Extract the [X, Y] coordinate from the center of the cell holding the provided text.  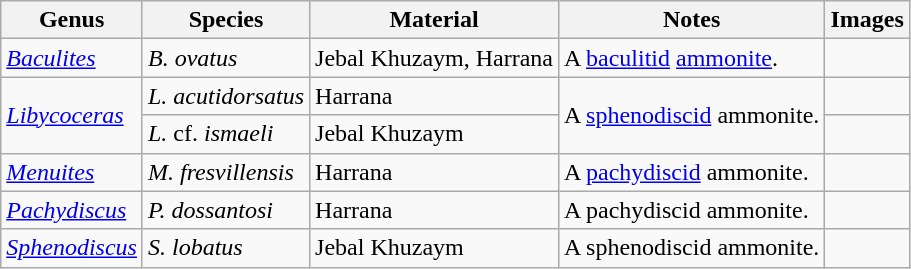
L. acutidorsatus [226, 96]
Genus [72, 20]
Pachydiscus [72, 210]
Images [867, 20]
Menuites [72, 172]
B. ovatus [226, 58]
Baculites [72, 58]
S. lobatus [226, 248]
L. cf. ismaeli [226, 134]
Species [226, 20]
A baculitid ammonite. [692, 58]
Material [434, 20]
P. dossantosi [226, 210]
Jebal Khuzaym, Harrana [434, 58]
Sphenodiscus [72, 248]
M. fresvillensis [226, 172]
Libycoceras [72, 115]
Notes [692, 20]
